Identify which cell holds the provided text, then report its (x, y) central coordinate. 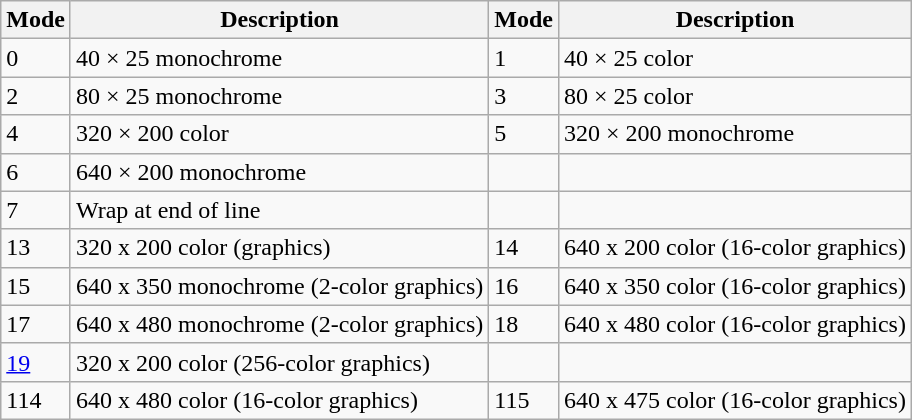
640 x 475 color (16-color graphics) (734, 400)
14 (524, 248)
5 (524, 134)
640 x 350 monochrome (2-color graphics) (279, 286)
4 (36, 134)
19 (36, 362)
3 (524, 96)
320 × 200 color (279, 134)
640 x 480 monochrome (2-color graphics) (279, 324)
640 x 200 color (16-color graphics) (734, 248)
17 (36, 324)
40 × 25 color (734, 58)
115 (524, 400)
18 (524, 324)
0 (36, 58)
6 (36, 172)
640 × 200 monochrome (279, 172)
320 x 200 color (graphics) (279, 248)
40 × 25 monochrome (279, 58)
80 × 25 color (734, 96)
640 x 350 color (16-color graphics) (734, 286)
320 × 200 monochrome (734, 134)
114 (36, 400)
1 (524, 58)
16 (524, 286)
Wrap at end of line (279, 210)
2 (36, 96)
80 × 25 monochrome (279, 96)
320 x 200 color (256-color graphics) (279, 362)
13 (36, 248)
15 (36, 286)
7 (36, 210)
